Output the (X, Y) coordinate of the center of the cell containing the given text.  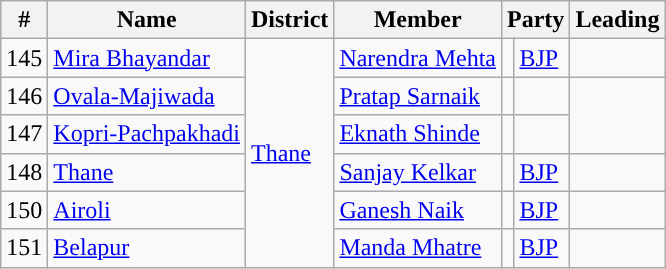
Mira Bhayandar (147, 58)
148 (24, 172)
Ovala-Majiwada (147, 96)
# (24, 20)
District (289, 20)
Party (535, 20)
Pratap Sarnaik (418, 96)
Manda Mhatre (418, 248)
Kopri-Pachpakhadi (147, 134)
Airoli (147, 210)
147 (24, 134)
Ganesh Naik (418, 210)
Belapur (147, 248)
145 (24, 58)
146 (24, 96)
150 (24, 210)
Leading (618, 20)
Name (147, 20)
Sanjay Kelkar (418, 172)
Narendra Mehta (418, 58)
Member (418, 20)
Eknath Shinde (418, 134)
151 (24, 248)
